Identify which cell holds the provided text, then report its (x, y) central coordinate. 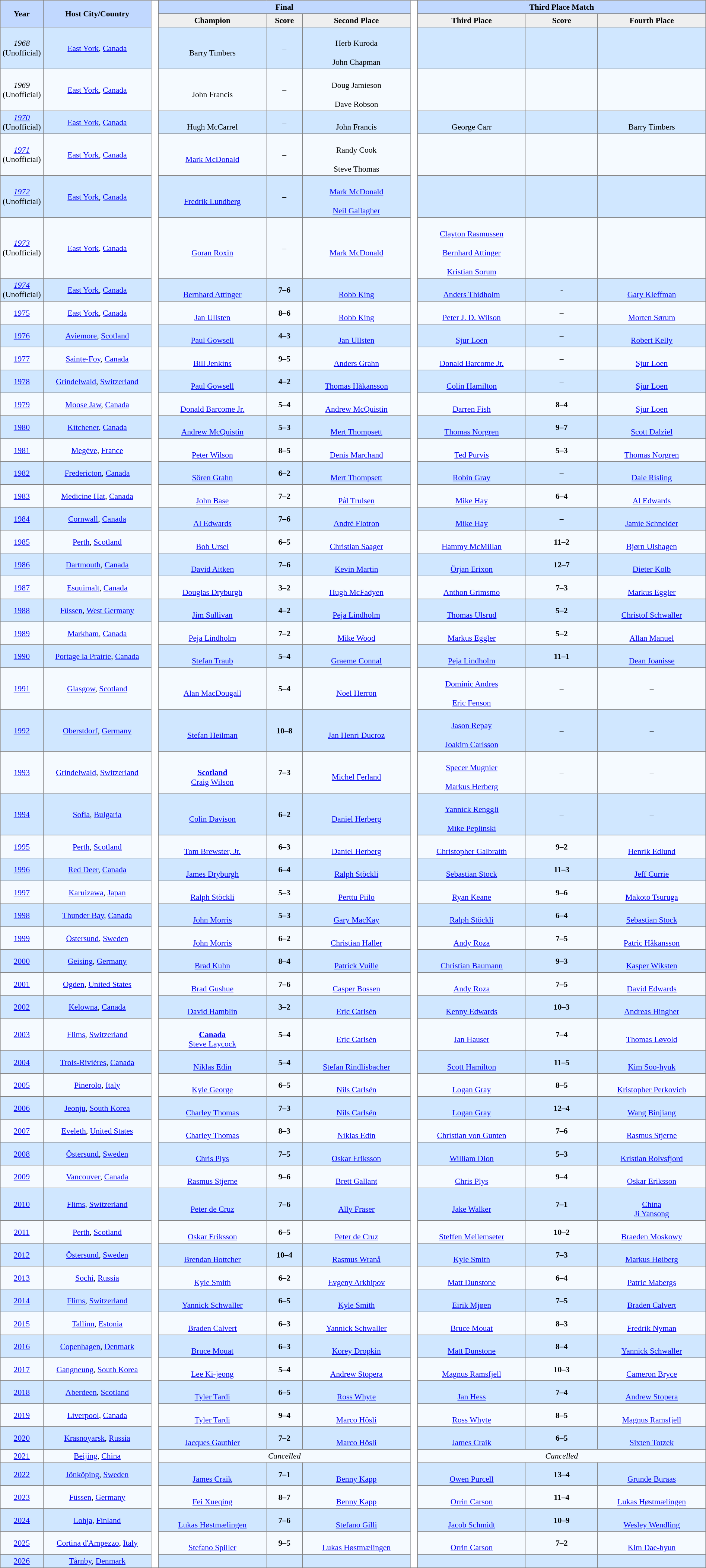
Douglas Dryburgh (212, 587)
1987 (22, 587)
Steffen Mellemseter (471, 1232)
Hammy McMillan (471, 542)
Ted Purvis (471, 450)
10–8 (284, 730)
Robin Gray (471, 473)
Kenny Edwards (471, 1007)
Dale Risling (652, 473)
Brad Kuhn (212, 961)
Jake Walker (471, 1204)
Copenhagen, Denmark (97, 1346)
1979 (22, 404)
Owen Purcell (471, 1474)
Anders Thidholm (471, 290)
Second Place (356, 20)
Stefano Spiller (212, 1543)
Cornwall, Canada (97, 519)
Allan Manuel (652, 633)
Jan Hauser (471, 1034)
Stefan Rindlisbacher (356, 1062)
Scott Dalziel (652, 427)
Karuizawa, Japan (97, 892)
Cameron Bryce (652, 1369)
1990 (22, 656)
Brad Gushue (212, 984)
Gary MacKay (356, 915)
Peter J. D. Wilson (471, 313)
Denis Marchand (356, 450)
Fredericton, Canada (97, 473)
- (562, 290)
Ally Fraser (356, 1204)
10–2 (562, 1232)
Medicine Hat, Canada (97, 496)
Fourth Place (652, 20)
Evgeny Arkhipov (356, 1278)
Moose Jaw, Canada (97, 404)
2025 (22, 1543)
Brendan Bottcher (212, 1255)
Herb Kuroda John Chapman (356, 48)
Stefan Heilman (212, 730)
Year (22, 14)
Portage la Prairie, Canada (97, 656)
2022 (22, 1474)
1968 (Unofficial) (22, 48)
Markham, Canada (97, 633)
Jason RepayJoakim Carlsson (471, 730)
Randy CookSteve Thomas (356, 154)
ChinaJi Yansong (652, 1204)
9–3 (562, 961)
Christian Saager (356, 542)
Kyle George (212, 1085)
Fredrik Nyman (652, 1323)
Final (284, 7)
1984 (22, 519)
11–4 (562, 1497)
2009 (22, 1177)
1973 (Unofficial) (22, 248)
Jan Hess (471, 1392)
Pinerolo, Italy (97, 1085)
Third Place Match (562, 7)
1983 (22, 496)
Champion (212, 20)
CanadaSteve Laycock (212, 1034)
8–7 (284, 1497)
Beijing, China (97, 1456)
1976 (22, 336)
9–7 (562, 427)
2019 (22, 1415)
Henrik Edlund (652, 847)
Aviemore, Scotland (97, 336)
11–5 (562, 1062)
12–4 (562, 1108)
10–9 (562, 1520)
1970 (Unofficial) (22, 122)
2023 (22, 1497)
4–3 (284, 336)
Jan Henri Ducroz (356, 730)
Bernhard Attinger (212, 290)
Füssen, Germany (97, 1497)
Jacques Gauthier (212, 1438)
2010 (22, 1204)
1997 (22, 892)
2004 (22, 1062)
1989 (22, 633)
Patrick Vuille (356, 961)
Yannick RenggliMike Peplinski (471, 814)
1994 (22, 814)
Jamie Schneider (652, 519)
Jeonju, South Korea (97, 1108)
2014 (22, 1301)
Noel Herron (356, 688)
Kristian Rolvsfjord (652, 1154)
David Edwards (652, 984)
Christof Schwaller (652, 611)
Perttu Piilo (356, 892)
1972 (Unofficial) (22, 197)
Hugh McFadyen (356, 587)
Esquimalt, Canada (97, 587)
Ogden, United States (97, 984)
Darren Fish (471, 404)
Morten Sørum (652, 313)
Brett Gallant (356, 1177)
2000 (22, 961)
8–6 (284, 313)
Colin Hamilton (471, 382)
1993 (22, 772)
1985 (22, 542)
9–2 (562, 847)
2005 (22, 1085)
10–4 (284, 1255)
Alan MacDougall (212, 688)
Dean Joanisse (652, 656)
1982 (22, 473)
Kim Dae-hyun (652, 1543)
Clayton RasmussenBernhard AttingerKristian Sorum (471, 248)
Scott Hamilton (471, 1062)
1974 (Unofficial) (22, 290)
2026 (22, 1561)
Trois-Rivières, Canada (97, 1062)
Makoto Tsuruga (652, 892)
Hugh McCarrel (212, 122)
1978 (22, 382)
Kasper Wiksten (652, 961)
Mike Wood (356, 633)
2017 (22, 1369)
Host City/Country (97, 14)
Robert Kelly (652, 336)
William Dion (471, 1154)
Gangneung, South Korea (97, 1369)
Kim Soo-hyuk (652, 1062)
Braeden Moskowy (652, 1232)
Füssen, West Germany (97, 611)
Mark McDonaldNeil Gallagher (356, 197)
Glasgow, Scotland (97, 688)
1980 (22, 427)
Tom Brewster, Jr. (212, 847)
2024 (22, 1520)
Sainte-Foy, Canada (97, 358)
George Carr (471, 122)
2021 (22, 1456)
Bill Jenkins (212, 358)
13–4 (562, 1474)
Grunde Buraas (652, 1474)
Dominic AndresEric Fenson (471, 688)
Sixten Totzek (652, 1438)
1988 (22, 611)
2008 (22, 1154)
Markus Høiberg (652, 1255)
2011 (22, 1232)
Peter Wilson (212, 450)
Gary Kleffman (652, 290)
John Base (212, 496)
2016 (22, 1346)
2015 (22, 1323)
Red Deer, Canada (97, 870)
2002 (22, 1007)
Sochi, Russia (97, 1278)
12–7 (562, 565)
James Dryburgh (212, 870)
Patric Mabergs (652, 1278)
Ryan Keane (471, 892)
Thomas Løvold (652, 1034)
Dartmouth, Canada (97, 565)
Christian Baumann (471, 961)
Bjørn Ulshagen (652, 542)
1992 (22, 730)
2003 (22, 1034)
Kelowna, Canada (97, 1007)
Tårnby, Denmark (97, 1561)
Lee Ki-jeong (212, 1369)
Christopher Galbraith (471, 847)
2006 (22, 1108)
Eirik Mjøen (471, 1301)
1998 (22, 915)
Geising, Germany (97, 961)
2001 (22, 984)
Kitchener, Canada (97, 427)
Megève, France (97, 450)
Graeme Connal (356, 656)
David Aitken (212, 565)
Pål Trulsen (356, 496)
Krasnoyarsk, Russia (97, 1438)
Christian Haller (356, 938)
Stefano Gilli (356, 1520)
Kevin Martin (356, 565)
André Flotron (356, 519)
Sören Grahn (212, 473)
Thomas Håkansson (356, 382)
2007 (22, 1131)
Rasmus Wranå (356, 1255)
Sofia, Bulgaria (97, 814)
1986 (22, 565)
1999 (22, 938)
Jeff Currie (652, 870)
1981 (22, 450)
1995 (22, 847)
1991 (22, 688)
Fredrik Lundberg (212, 197)
Kristopher Perkovich (652, 1085)
Tallinn, Estonia (97, 1323)
Thunder Bay, Canada (97, 915)
Casper Bossen (356, 984)
Christian von Gunten (471, 1131)
Wesley Wendling (652, 1520)
Specer MugnierMarkus Herberg (471, 772)
Thomas Ulsrud (471, 611)
Anthon Grimsmo (471, 587)
Korey Dropkin (356, 1346)
11–1 (562, 656)
Oberstdorf, Germany (97, 730)
1977 (22, 358)
Wang Binjiang (652, 1108)
Jim Sullivan (212, 611)
Michel Ferland (356, 772)
1971 (Unofficial) (22, 154)
2013 (22, 1278)
ScotlandCraig Wilson (212, 772)
Liverpool, Canada (97, 1415)
2012 (22, 1255)
Colin Davison (212, 814)
Aberdeen, Scotland (97, 1392)
Stefan Traub (212, 656)
1969 (Unofficial) (22, 90)
David Hamblin (212, 1007)
11–3 (562, 870)
2018 (22, 1392)
Doug JamiesonDave Robson (356, 90)
Lohja, Finland (97, 1520)
Cortina d'Ampezzo, Italy (97, 1543)
Örjan Erixon (471, 565)
Vancouver, Canada (97, 1177)
11–2 (562, 542)
Patric Håkansson (652, 938)
Bob Ursel (212, 542)
Jönköping, Sweden (97, 1474)
1996 (22, 870)
Anders Grahn (356, 358)
Third Place (471, 20)
Goran Roxin (212, 248)
Jacob Schmidt (471, 1520)
Fei Xueqing (212, 1497)
Dieter Kolb (652, 565)
Andreas Hingher (652, 1007)
Eveleth, United States (97, 1131)
1975 (22, 313)
2020 (22, 1438)
